Pinpoint the cell where the given text exists, returning its [X, Y] midpoint coordinate. 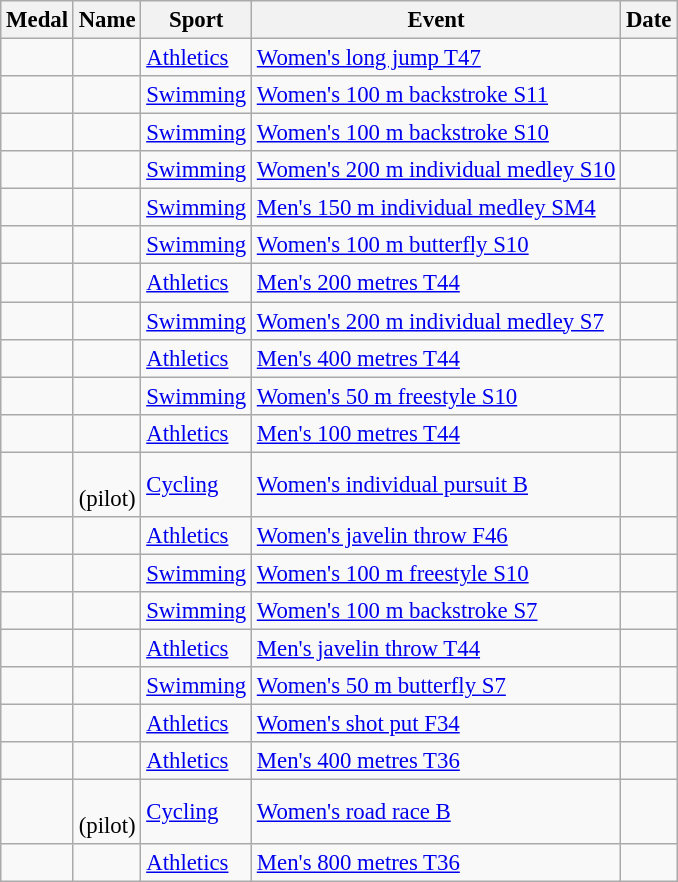
Women's 100 m backstroke S11 [436, 95]
Men's 150 m individual medley SM4 [436, 208]
Men's 400 metres T36 [436, 761]
Women's 100 m backstroke S10 [436, 133]
Date [649, 20]
Women's road race B [436, 812]
Women's long jump T47 [436, 58]
Women's 100 m butterfly S10 [436, 245]
Sport [196, 20]
Women's javelin throw F46 [436, 536]
Women's shot put F34 [436, 724]
Women's 50 m butterfly S7 [436, 686]
Men's 100 metres T44 [436, 433]
Men's 200 metres T44 [436, 283]
Women's 100 m freestyle S10 [436, 573]
Event [436, 20]
Name [107, 20]
Women's 100 m backstroke S7 [436, 611]
Women's 50 m freestyle S10 [436, 396]
Women's individual pursuit B [436, 484]
Medal [38, 20]
Women's 200 m individual medley S7 [436, 321]
Men's 400 metres T44 [436, 358]
Women's 200 m individual medley S10 [436, 170]
Men's 800 metres T36 [436, 863]
Men's javelin throw T44 [436, 648]
